Return the (X, Y) coordinate for the center point of the cell that contains the specified text.  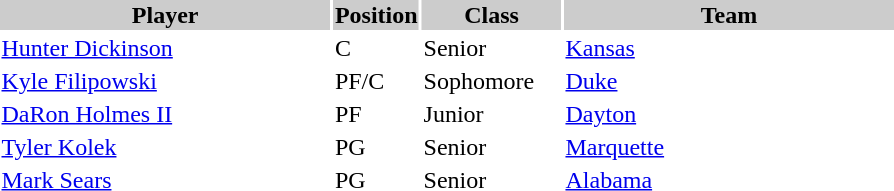
Dayton (729, 114)
Player (165, 15)
Marquette (729, 147)
Team (729, 15)
PF (376, 114)
Class (492, 15)
Kyle Filipowski (165, 81)
Sophomore (492, 81)
Junior (492, 114)
Kansas (729, 48)
DaRon Holmes II (165, 114)
PG (376, 147)
Position (376, 15)
Hunter Dickinson (165, 48)
Duke (729, 81)
Tyler Kolek (165, 147)
C (376, 48)
PF/C (376, 81)
